Return the [X, Y] coordinate for the center point of the cell that contains the specified text.  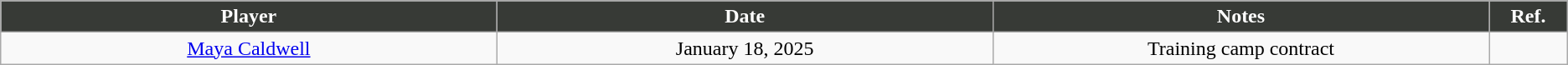
Ref. [1529, 17]
Maya Caldwell [249, 48]
January 18, 2025 [745, 48]
Date [745, 17]
Notes [1240, 17]
Training camp contract [1240, 48]
Player [249, 17]
